Determine the [x, y] coordinate at the center of the cell enclosing the given text.  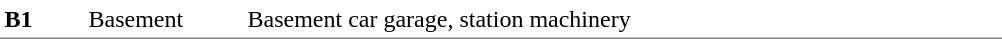
Basement [164, 20]
B1 [42, 20]
Basement car garage, station machinery [622, 20]
